Find where the given text appears and provide that cell's center as [x, y] coordinate. 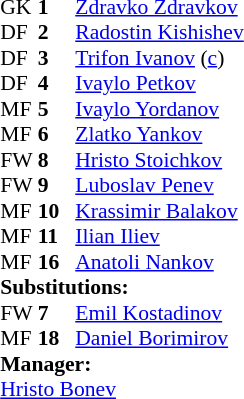
7 [57, 313]
6 [57, 135]
Manager: [122, 364]
8 [57, 160]
Daniel Borimirov [160, 339]
Luboslav Penev [160, 185]
Radostin Kishishev [160, 33]
2 [57, 33]
Hristo Stoichkov [160, 160]
Trifon Ivanov (c) [160, 58]
Anatoli Nankov [160, 262]
11 [57, 237]
18 [57, 339]
9 [57, 185]
4 [57, 83]
Substitutions: [122, 287]
Ivaylo Petkov [160, 83]
Zlatko Yankov [160, 135]
3 [57, 58]
Ilian Iliev [160, 237]
5 [57, 109]
Krassimir Balakov [160, 211]
10 [57, 211]
16 [57, 262]
Emil Kostadinov [160, 313]
Ivaylo Yordanov [160, 109]
